Search for the cell housing the specified text and yield its [x, y] center coordinate. 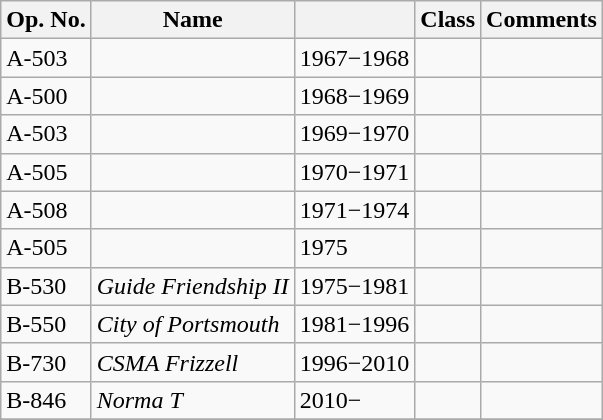
2010− [354, 400]
B-730 [46, 362]
Guide Friendship II [192, 286]
B-846 [46, 400]
Op. No. [46, 20]
1968−1969 [354, 96]
1975−1981 [354, 286]
B-530 [46, 286]
B-550 [46, 324]
A-500 [46, 96]
Norma T [192, 400]
CSMA Frizzell [192, 362]
1970−1971 [354, 172]
Comments [542, 20]
1969−1970 [354, 134]
City of Portsmouth [192, 324]
A-508 [46, 210]
1971−1974 [354, 210]
1975 [354, 248]
1996−2010 [354, 362]
Name [192, 20]
1967−1968 [354, 58]
1981−1996 [354, 324]
Class [448, 20]
